Output the [X, Y] coordinate of the center of the cell containing the given text.  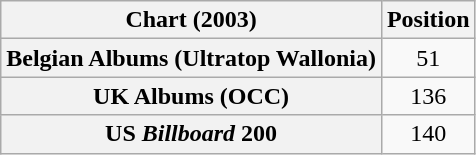
51 [428, 58]
US Billboard 200 [192, 134]
UK Albums (OCC) [192, 96]
Belgian Albums (Ultratop Wallonia) [192, 58]
140 [428, 134]
136 [428, 96]
Position [428, 20]
Chart (2003) [192, 20]
